Extract the [X, Y] coordinate from the center of the cell holding the provided text.  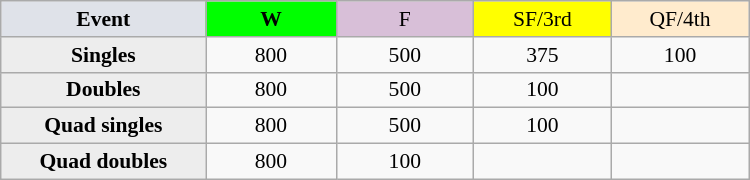
375 [543, 55]
Quad singles [104, 126]
SF/3rd [543, 19]
Event [104, 19]
W [271, 19]
Singles [104, 55]
QF/4th [680, 19]
Doubles [104, 90]
F [405, 19]
Quad doubles [104, 162]
